Provide the (x, y) coordinate of the cell's center where the given text is located.  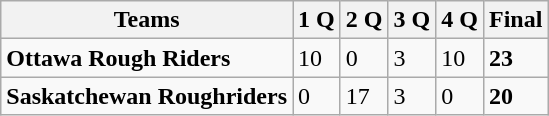
4 Q (460, 20)
Ottawa Rough Riders (147, 58)
20 (515, 96)
23 (515, 58)
1 Q (317, 20)
Saskatchewan Roughriders (147, 96)
Teams (147, 20)
17 (364, 96)
3 Q (412, 20)
Final (515, 20)
2 Q (364, 20)
